Locate the cell with the specified text and output its (x, y) center coordinate. 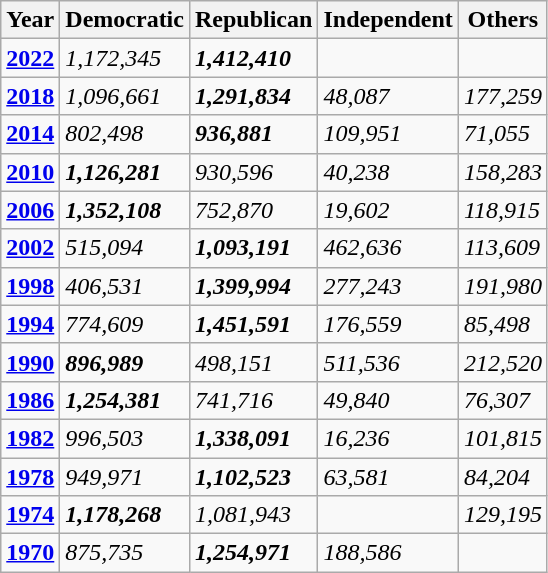
1,291,834 (253, 96)
49,840 (388, 400)
19,602 (388, 210)
2002 (30, 248)
40,238 (388, 172)
1,093,191 (253, 248)
Independent (388, 20)
1,178,268 (125, 515)
2014 (30, 134)
176,559 (388, 324)
277,243 (388, 286)
16,236 (388, 438)
498,151 (253, 362)
1974 (30, 515)
515,094 (125, 248)
101,815 (502, 438)
996,503 (125, 438)
802,498 (125, 134)
752,870 (253, 210)
48,087 (388, 96)
1994 (30, 324)
406,531 (125, 286)
875,735 (125, 553)
85,498 (502, 324)
1990 (30, 362)
1,254,381 (125, 400)
1,412,410 (253, 58)
63,581 (388, 477)
2010 (30, 172)
1998 (30, 286)
76,307 (502, 400)
Republican (253, 20)
896,989 (125, 362)
188,586 (388, 553)
511,536 (388, 362)
741,716 (253, 400)
2018 (30, 96)
2022 (30, 58)
1982 (30, 438)
Democratic (125, 20)
1,338,091 (253, 438)
1970 (30, 553)
1,126,281 (125, 172)
212,520 (502, 362)
1,399,994 (253, 286)
1,102,523 (253, 477)
774,609 (125, 324)
1,081,943 (253, 515)
1,352,108 (125, 210)
949,971 (125, 477)
191,980 (502, 286)
177,259 (502, 96)
118,915 (502, 210)
158,283 (502, 172)
1986 (30, 400)
Year (30, 20)
113,609 (502, 248)
462,636 (388, 248)
84,204 (502, 477)
129,195 (502, 515)
2006 (30, 210)
1,172,345 (125, 58)
930,596 (253, 172)
109,951 (388, 134)
936,881 (253, 134)
1978 (30, 477)
Others (502, 20)
1,451,591 (253, 324)
1,096,661 (125, 96)
1,254,971 (253, 553)
71,055 (502, 134)
